Provide the [X, Y] coordinate of the cell's center where the given text is located.  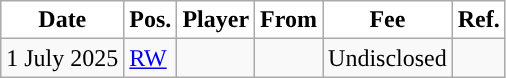
From [289, 20]
Undisclosed [388, 58]
Pos. [150, 20]
Player [216, 20]
Date [62, 20]
Ref. [478, 20]
1 July 2025 [62, 58]
RW [150, 58]
Fee [388, 20]
